Output the [x, y] coordinate of the center of the cell containing the given text.  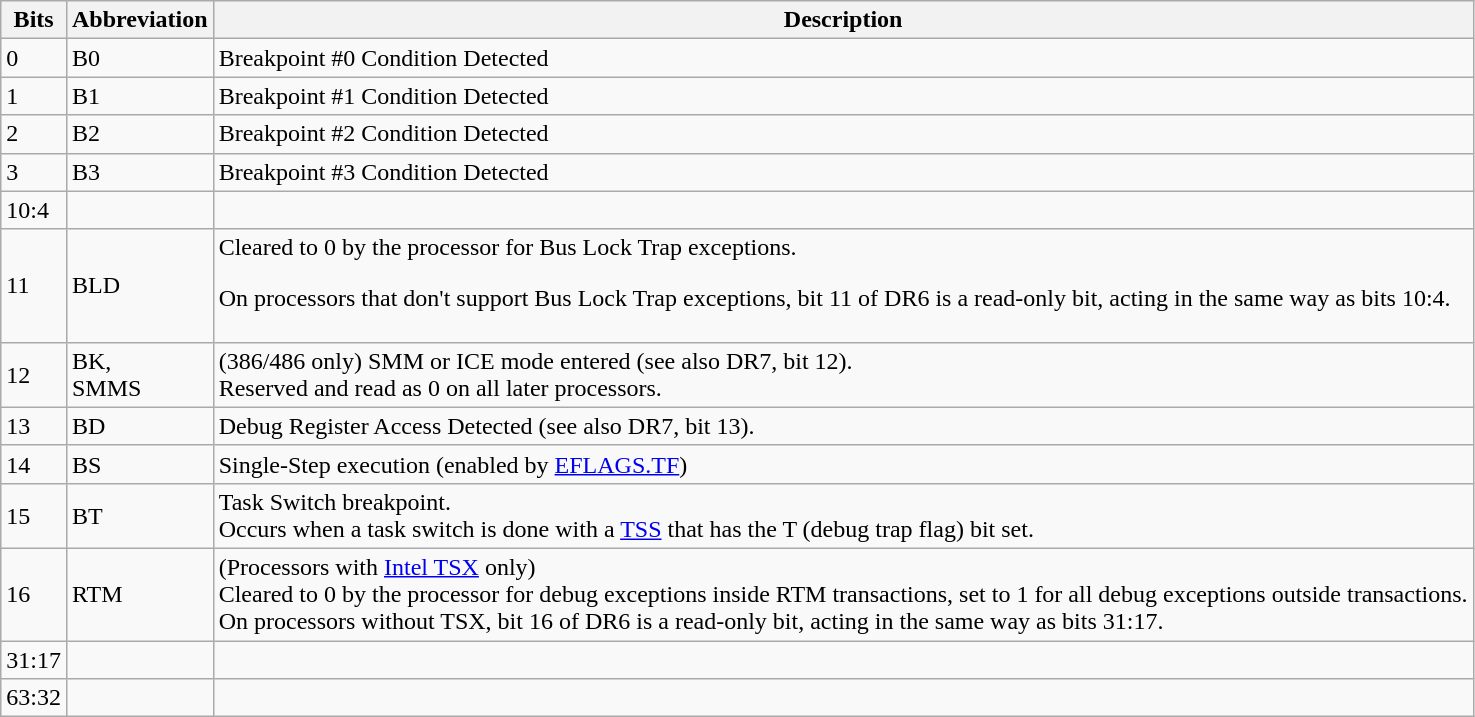
Breakpoint #0 Condition Detected [843, 58]
B1 [140, 96]
12 [34, 374]
(386/486 only) SMM or ICE mode entered (see also DR7, bit 12).Reserved and read as 0 on all later processors. [843, 374]
Description [843, 20]
Single-Step execution (enabled by EFLAGS.TF) [843, 464]
11 [34, 286]
10:4 [34, 210]
Breakpoint #2 Condition Detected [843, 134]
31:17 [34, 659]
BLD [140, 286]
0 [34, 58]
63:32 [34, 698]
3 [34, 172]
15 [34, 516]
1 [34, 96]
Breakpoint #1 Condition Detected [843, 96]
2 [34, 134]
BS [140, 464]
Abbreviation [140, 20]
BT [140, 516]
16 [34, 594]
13 [34, 426]
Breakpoint #3 Condition Detected [843, 172]
14 [34, 464]
Bits [34, 20]
B0 [140, 58]
RTM [140, 594]
Task Switch breakpoint.Occurs when a task switch is done with a TSS that has the T (debug trap flag) bit set. [843, 516]
BK,SMMS [140, 374]
BD [140, 426]
B2 [140, 134]
B3 [140, 172]
Debug Register Access Detected (see also DR7, bit 13). [843, 426]
